Determine the [X, Y] coordinate at the center of the cell enclosing the given text.  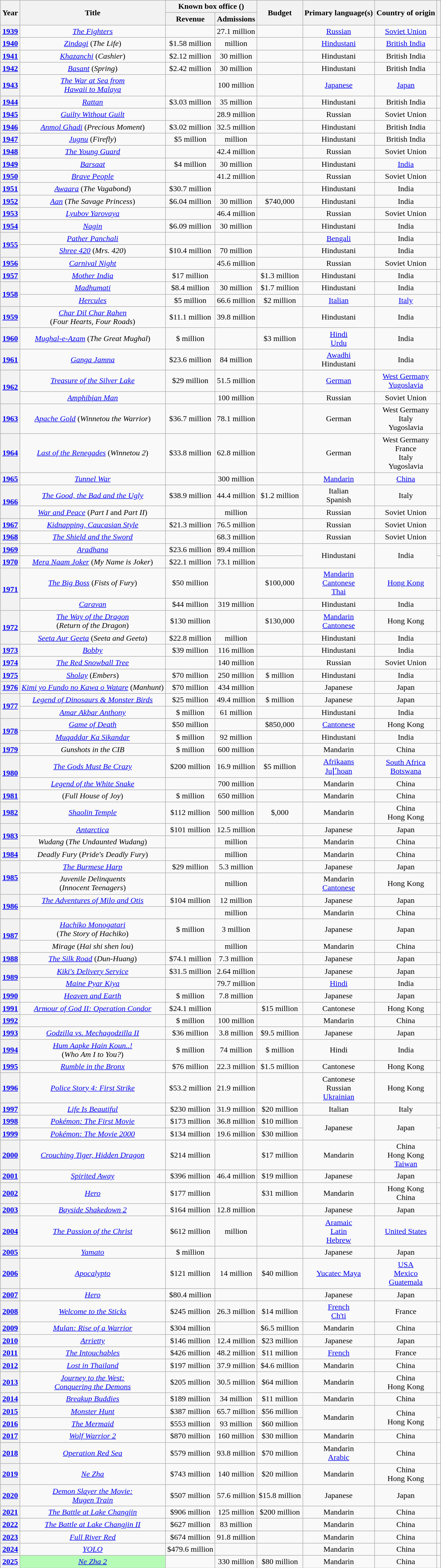
Aradhana [92, 549]
$3 million [280, 338]
Muqaddar Ka Sikandar [92, 737]
1965 [10, 479]
12 million [236, 900]
Life Is Beautiful [92, 1109]
2010 [10, 1341]
$8.4 million [190, 288]
68.3 million [236, 537]
1945 [10, 114]
2019 [10, 1474]
37.9 million [236, 1365]
$3.02 million [190, 127]
$230 million [190, 1109]
Year [10, 13]
1989 [10, 977]
$1.7 million [280, 288]
Police Story 4: First Strike [92, 1088]
Nagin [92, 226]
1957 [10, 276]
Barsaat [92, 164]
2008 [10, 1311]
Jugnu (Firefly) [92, 139]
116 million [236, 650]
$44 million [190, 604]
1987 [10, 935]
$60 million [280, 1424]
Lyubov Yarovaya [92, 214]
1961 [10, 360]
Pokémon: The Movie 2000 [92, 1134]
93.8 million [236, 1453]
1988 [10, 959]
1968 [10, 537]
The Battle at Lake Changjin [92, 1512]
14 million [236, 1273]
300 million [236, 479]
1995 [10, 1067]
South Africa Botswana [406, 767]
Yamato [92, 1252]
Bayside Shakedown 2 [92, 1210]
1941 [10, 56]
$104 million [190, 900]
$850,000 [280, 725]
2000 [10, 1155]
39.8 million [236, 317]
65.7 million [236, 1411]
2009 [10, 1328]
West Germany Italy Yugoslavia [406, 419]
76.5 million [236, 525]
1959 [10, 317]
$31.5 million [190, 971]
$130,000 [280, 621]
French [339, 1353]
The Young Guard [92, 151]
The Battle at Lake Changjin II [92, 1524]
$507 million [190, 1495]
$112 million [190, 813]
1956 [10, 263]
Kiki's Delivery Service [92, 971]
$39 million [190, 650]
1980 [10, 773]
$36 million [190, 1033]
$743 million [190, 1474]
Pather Panchali [92, 238]
Maine Pyar Kiya [92, 983]
$870 million [190, 1436]
2021 [10, 1512]
1985 [10, 877]
Hong Kong China [406, 1193]
3.8 million [236, 1033]
$31 million [280, 1193]
Bobby [92, 650]
$134 million [190, 1134]
30.5 million [236, 1382]
Ne Zha 2 [92, 1562]
Mandarin Arabic [339, 1453]
Budget [280, 13]
2024 [10, 1549]
$23 million [280, 1341]
Demon Slayer the Movie: Mugen Train [92, 1495]
$612 million [190, 1231]
Shree 420 (Mrs. 420) [92, 251]
$205 million [190, 1382]
19.6 million [236, 1134]
5.3 million [236, 867]
The Fighters [92, 31]
Hindi Urdu [339, 338]
Lost in Thailand [92, 1365]
93 million [236, 1424]
70 million [236, 251]
$130 million [190, 621]
Last of the Renegades (Winnetou 2) [92, 453]
Shaolin Temple [92, 813]
$64 million [280, 1382]
The Burmese Harp [92, 867]
$22.1 million [190, 562]
$479.6 million [190, 1549]
Cantonese Russian Ukrainian [339, 1088]
7.8 million [236, 996]
35 million [236, 102]
51.5 million [236, 380]
$1.58 million [190, 44]
$74.1 million [190, 959]
Awadhi Hindustani [339, 360]
1960 [10, 338]
Afrikaans Juǀʼhoan [339, 767]
$1.5 million [280, 1067]
2003 [10, 1210]
Operation Red Sea [92, 1453]
1993 [10, 1033]
49.4 million [236, 700]
2013 [10, 1382]
73.1 million [236, 562]
1955 [10, 245]
Country of origin [406, 13]
2006 [10, 1273]
1972 [10, 627]
3 million [236, 930]
Char Dil Char Rahen (Four Hearts, Four Roads) [92, 317]
$387 million [190, 1411]
1943 [10, 85]
Apache Gold (Winnetou the Warrior) [92, 419]
2004 [10, 1231]
1977 [10, 706]
YOLO [92, 1549]
$553 million [190, 1424]
Brave People [92, 177]
Hachiko Monogatari (The Story of Hachiko) [92, 930]
$2.12 million [190, 56]
1940 [10, 44]
Godzilla vs. Mechagodzilla II [92, 1033]
$101 million [190, 830]
1966 [10, 502]
1963 [10, 419]
Zindagi (The Life) [92, 44]
160 million [236, 1436]
Khazanchi (Cashier) [92, 56]
$10.4 million [190, 251]
1973 [10, 650]
1991 [10, 1008]
$19 million [280, 1176]
$304 million [190, 1328]
$10 million [280, 1121]
1984 [10, 854]
Tunnel War [92, 479]
Legend of Dinosaurs & Monster Birds [92, 700]
USA Mexico Guatemala [406, 1273]
66.6 million [236, 300]
$2 million [280, 300]
1962 [10, 387]
250 million [236, 675]
2012 [10, 1365]
$1.3 million [280, 276]
Kimi yo Fundo no Kawa o Watare (Manhunt) [92, 688]
Welcome to the Sticks [92, 1311]
1947 [10, 139]
$121 million [190, 1273]
Aramaic Latin Hebrew [339, 1231]
$33.8 million [190, 453]
$627 million [190, 1524]
Rumble in the Bronx [92, 1067]
1999 [10, 1134]
1971 [10, 589]
$21.3 million [190, 525]
1994 [10, 1050]
1997 [10, 1109]
1998 [10, 1121]
Ganga Jamna [92, 360]
Spirited Away [92, 1176]
84 million [236, 360]
$22.8 million [190, 638]
Hum Aapke Hain Koun..! (Who Am I to You?) [92, 1050]
$15 million [280, 1008]
$6.09 million [190, 226]
79.7 million [236, 983]
$906 million [190, 1512]
Kidnapping, Caucasian Style [92, 525]
$6.5 million [280, 1328]
The Silk Road (Dun-Huang) [92, 959]
Madhumati [92, 288]
2011 [10, 1353]
China Hong Kong Taiwan [406, 1155]
Apocalypto [92, 1273]
Wudang (The Undaunted Wudang) [92, 842]
Legend of the White Snake [92, 783]
2022 [10, 1524]
1979 [10, 749]
1946 [10, 127]
Yucatec Maya [339, 1273]
Revenue [190, 19]
1986 [10, 906]
1976 [10, 688]
$6.04 million [190, 201]
Mandarin Cantonese Thai [339, 583]
The Adventures of Milo and Otis [92, 900]
Monster Hunt [92, 1411]
600 million [236, 749]
125 million [236, 1512]
Admissions [236, 19]
1952 [10, 201]
2020 [10, 1495]
The Red Snowball Tree [92, 663]
Mirage (Hai shi shen lou) [92, 946]
1964 [10, 453]
$1.2 million [280, 496]
2005 [10, 1252]
Mulan: Rise of a Warrior [92, 1328]
12.5 million [236, 830]
$36.7 million [190, 419]
1942 [10, 68]
$40 million [280, 1273]
$197 million [190, 1365]
$,000 [280, 813]
West Germany Yugoslavia [406, 380]
Breakup Buddies [92, 1399]
Basant (Spring) [92, 68]
Rattan [92, 102]
$80 million [280, 1562]
$100,000 [280, 583]
89.4 million [236, 549]
330 million [236, 1562]
22.3 million [236, 1067]
500 million [236, 813]
$245 million [190, 1311]
(Full House of Joy) [92, 796]
$177 million [190, 1193]
28.9 million [236, 114]
92 million [236, 737]
Bengali [339, 238]
319 million [236, 604]
1978 [10, 731]
26.3 million [236, 1311]
1982 [10, 813]
2.64 million [236, 971]
$2.42 million [190, 68]
The Gods Must Be Crazy [92, 767]
2014 [10, 1399]
83 million [236, 1524]
2023 [10, 1537]
Game of Death [92, 725]
2017 [10, 1436]
Anmol Ghadi (Precious Moment) [92, 127]
16.9 million [236, 767]
1983 [10, 836]
1990 [10, 996]
1996 [10, 1088]
$674 million [190, 1537]
$189 million [190, 1399]
$164 million [190, 1210]
7.3 million [236, 959]
1981 [10, 796]
700 million [236, 783]
The Mermaid [92, 1424]
Ne Zha [92, 1474]
434 million [236, 688]
31.9 million [236, 1109]
$80.4 million [190, 1295]
41.2 million [236, 177]
2001 [10, 1176]
The War at Sea from Hawaii to Malaya [92, 85]
The Shield and the Sword [92, 537]
1967 [10, 525]
West Germany France Italy Yugoslavia [406, 453]
Treasure of the Silver Lake [92, 380]
$426 million [190, 1353]
1975 [10, 675]
Gunshots in the CIB [92, 749]
2002 [10, 1193]
The Intouchables [92, 1353]
74 million [236, 1050]
$53.2 million [190, 1088]
34 million [236, 1399]
2007 [10, 1295]
2016 [10, 1424]
12.4 million [236, 1341]
$146 million [190, 1341]
$14 million [280, 1311]
$396 million [190, 1176]
$214 million [190, 1155]
Seeta Aur Geeta (Seeta and Geeta) [92, 638]
$4 million [190, 164]
Wolf Warrior 2 [92, 1436]
The Big Boss (Fists of Fury) [92, 583]
1954 [10, 226]
1969 [10, 549]
$579 million [190, 1453]
27.1 million [236, 31]
$173 million [190, 1121]
The Good, the Bad and the Ugly [92, 496]
Guilty Without Guilt [92, 114]
$740,000 [280, 201]
Mera Naam Joker (My Name is Joker) [92, 562]
Journey to the West: Conquering the Demons [92, 1382]
12.8 million [236, 1210]
62.8 million [236, 453]
Armour of God II: Operation Condor [92, 1008]
Pokémon: The First Movie [92, 1121]
2025 [10, 1562]
61 million [236, 712]
1974 [10, 663]
$15.8 million [280, 1495]
Carnival Night [92, 263]
36.8 million [236, 1121]
78.1 million [236, 419]
42.4 million [236, 151]
1939 [10, 31]
$11.1 million [190, 317]
Antarctica [92, 830]
Deadly Fury (Pride's Deadly Fury) [92, 854]
1948 [10, 151]
$30.7 million [190, 189]
1958 [10, 294]
Italian Spanish [339, 496]
The Way of the Dragon (Return of the Dragon) [92, 621]
21.9 million [236, 1088]
Hercules [92, 300]
Mughal-e-Azam (The Great Mughal) [92, 338]
1951 [10, 189]
Caravan [92, 604]
$56 million [280, 1411]
Aan (The Savage Princess) [92, 201]
45.6 million [236, 263]
1953 [10, 214]
44.4 million [236, 496]
1950 [10, 177]
2015 [10, 1411]
2018 [10, 1453]
57.6 million [236, 1495]
Sholay (Embers) [92, 675]
Juvenile Delinquents (Innocent Teenagers) [92, 883]
$38.9 million [190, 496]
The Passion of the Christ [92, 1231]
Amar Akbar Anthony [92, 712]
$24.1 million [190, 1008]
Mother India [92, 276]
Heaven and Earth [92, 996]
Primary language(s) [339, 13]
$25 million [190, 700]
$3.03 million [190, 102]
Arrietty [92, 1341]
650 million [236, 796]
48.2 million [236, 1353]
$9.5 million [280, 1033]
Title [92, 13]
Awaara (The Vagabond) [92, 189]
1992 [10, 1021]
War and Peace (Part I and Part II) [92, 512]
$4.6 million [280, 1365]
91.8 million [236, 1537]
French Ch'ti [339, 1311]
Full River Red [92, 1537]
Amphibian Man [92, 398]
United States [406, 1231]
Crouching Tiger, Hidden Dragon [92, 1155]
32.5 million [236, 127]
1970 [10, 562]
1944 [10, 102]
Known box office () [211, 7]
$76 million [190, 1067]
1949 [10, 164]
